Detect which cell encompasses the target text, then output its [x, y] center coordinate. 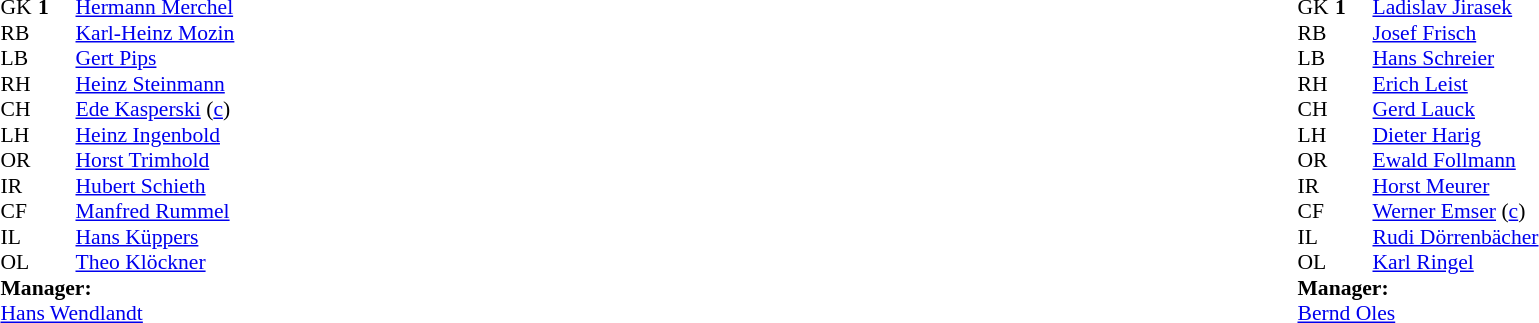
Ede Kasperski (c) [156, 109]
Karl-Heinz Mozin [156, 33]
Josef Frisch [1455, 33]
Dieter Harig [1455, 135]
Hans Schreier [1455, 59]
Horst Trimhold [156, 161]
Hubert Schieth [156, 186]
Heinz Steinmann [156, 84]
Gert Pips [156, 59]
Erich Leist [1455, 84]
Ewald Follmann [1455, 161]
Werner Emser (c) [1455, 211]
Theo Klöckner [156, 263]
Rudi Dörrenbächer [1455, 237]
Karl Ringel [1455, 263]
Heinz Ingenbold [156, 135]
Manfred Rummel [156, 211]
Gerd Lauck [1455, 109]
Horst Meurer [1455, 186]
Hans Küppers [156, 237]
